Search for the cell housing the specified text and yield its [X, Y] center coordinate. 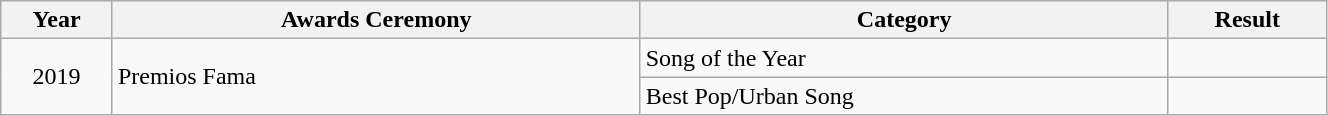
Category [904, 20]
Awards Ceremony [376, 20]
2019 [57, 77]
Best Pop/Urban Song [904, 96]
Year [57, 20]
Result [1247, 20]
Premios Fama [376, 77]
Song of the Year [904, 58]
